Capture the cell that displays the provided text and extract its (x, y) central coordinate. 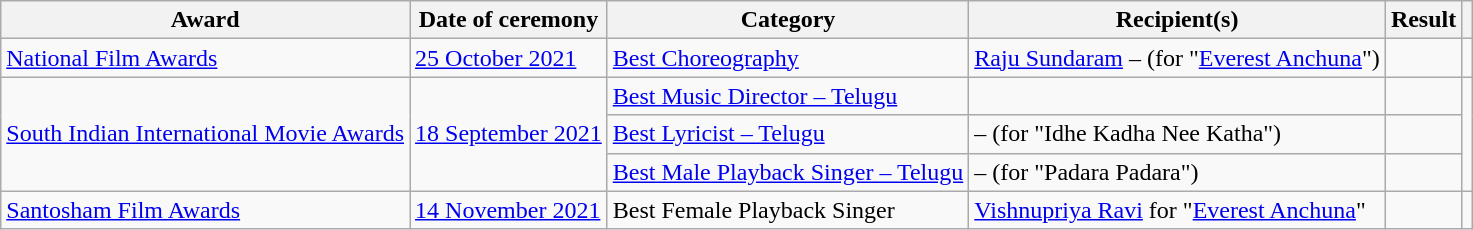
– (for "Idhe Kadha Nee Katha") (1178, 134)
Santosham Film Awards (206, 210)
Category (788, 20)
Best Male Playback Singer – Telugu (788, 172)
Best Choreography (788, 58)
– (for "Padara Padara") (1178, 172)
Date of ceremony (509, 20)
18 September 2021 (509, 134)
Raju Sundaram – (for "Everest Anchuna") (1178, 58)
Best Music Director – Telugu (788, 96)
Award (206, 20)
Vishnupriya Ravi for "Everest Anchuna" (1178, 210)
Result (1423, 20)
25 October 2021 (509, 58)
Best Female Playback Singer (788, 210)
14 November 2021 (509, 210)
Recipient(s) (1178, 20)
National Film Awards (206, 58)
South Indian International Movie Awards (206, 134)
Best Lyricist – Telugu (788, 134)
